Capture the cell that displays the provided text and extract its [X, Y] central coordinate. 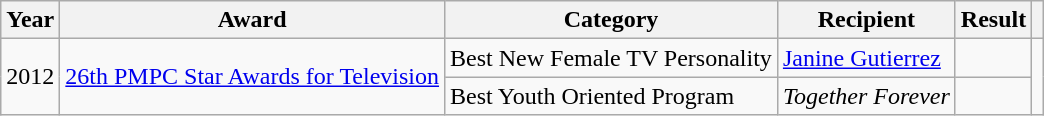
2012 [30, 77]
Result [993, 20]
Best Youth Oriented Program [612, 96]
26th PMPC Star Awards for Television [252, 77]
Category [612, 20]
Award [252, 20]
Recipient [866, 20]
Together Forever [866, 96]
Year [30, 20]
Janine Gutierrez [866, 58]
Best New Female TV Personality [612, 58]
